Return the [x, y] coordinate for the center point of the cell that contains the specified text.  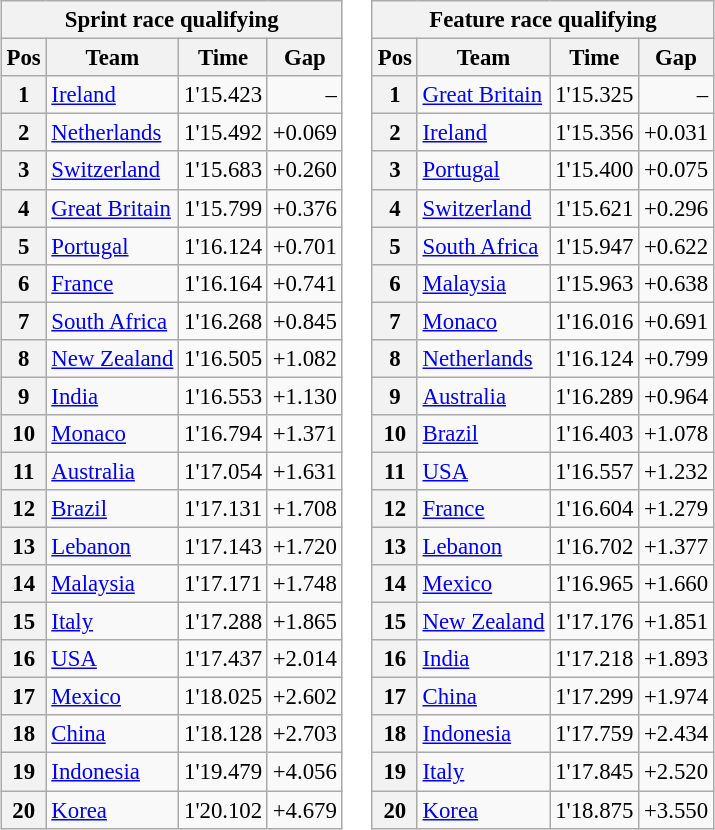
1'15.400 [594, 170]
1'18.128 [224, 734]
1'15.423 [224, 95]
+2.602 [304, 697]
1'15.356 [594, 133]
+0.622 [676, 246]
1'20.102 [224, 809]
Sprint race qualifying [172, 20]
+3.550 [676, 809]
+0.638 [676, 283]
+0.964 [676, 396]
1'17.143 [224, 546]
+0.741 [304, 283]
+1.893 [676, 659]
1'16.702 [594, 546]
1'17.299 [594, 697]
+1.851 [676, 622]
1'15.325 [594, 95]
1'17.176 [594, 622]
+1.082 [304, 358]
1'17.218 [594, 659]
+0.799 [676, 358]
1'19.479 [224, 772]
1'15.621 [594, 208]
1'16.604 [594, 509]
+0.069 [304, 133]
1'18.025 [224, 697]
+0.701 [304, 246]
1'16.403 [594, 434]
+1.720 [304, 546]
1'17.759 [594, 734]
1'16.794 [224, 434]
+4.056 [304, 772]
+1.078 [676, 434]
+1.232 [676, 471]
1'17.131 [224, 509]
1'16.164 [224, 283]
+1.371 [304, 434]
1'16.505 [224, 358]
1'16.557 [594, 471]
1'16.016 [594, 321]
+2.014 [304, 659]
+1.631 [304, 471]
+2.434 [676, 734]
+0.845 [304, 321]
+1.708 [304, 509]
+0.376 [304, 208]
1'17.437 [224, 659]
1'15.799 [224, 208]
+1.377 [676, 546]
+0.296 [676, 208]
1'17.845 [594, 772]
+1.865 [304, 622]
1'17.054 [224, 471]
+0.075 [676, 170]
1'15.963 [594, 283]
1'15.683 [224, 170]
+1.279 [676, 509]
1'18.875 [594, 809]
+2.520 [676, 772]
+1.130 [304, 396]
1'17.171 [224, 584]
1'15.492 [224, 133]
+0.031 [676, 133]
1'16.965 [594, 584]
1'16.289 [594, 396]
+0.260 [304, 170]
1'16.268 [224, 321]
+1.974 [676, 697]
+1.660 [676, 584]
+4.679 [304, 809]
+1.748 [304, 584]
+2.703 [304, 734]
1'16.553 [224, 396]
1'15.947 [594, 246]
+0.691 [676, 321]
1'17.288 [224, 622]
Feature race qualifying [542, 20]
